Detect which cell encompasses the target text, then output its (X, Y) center coordinate. 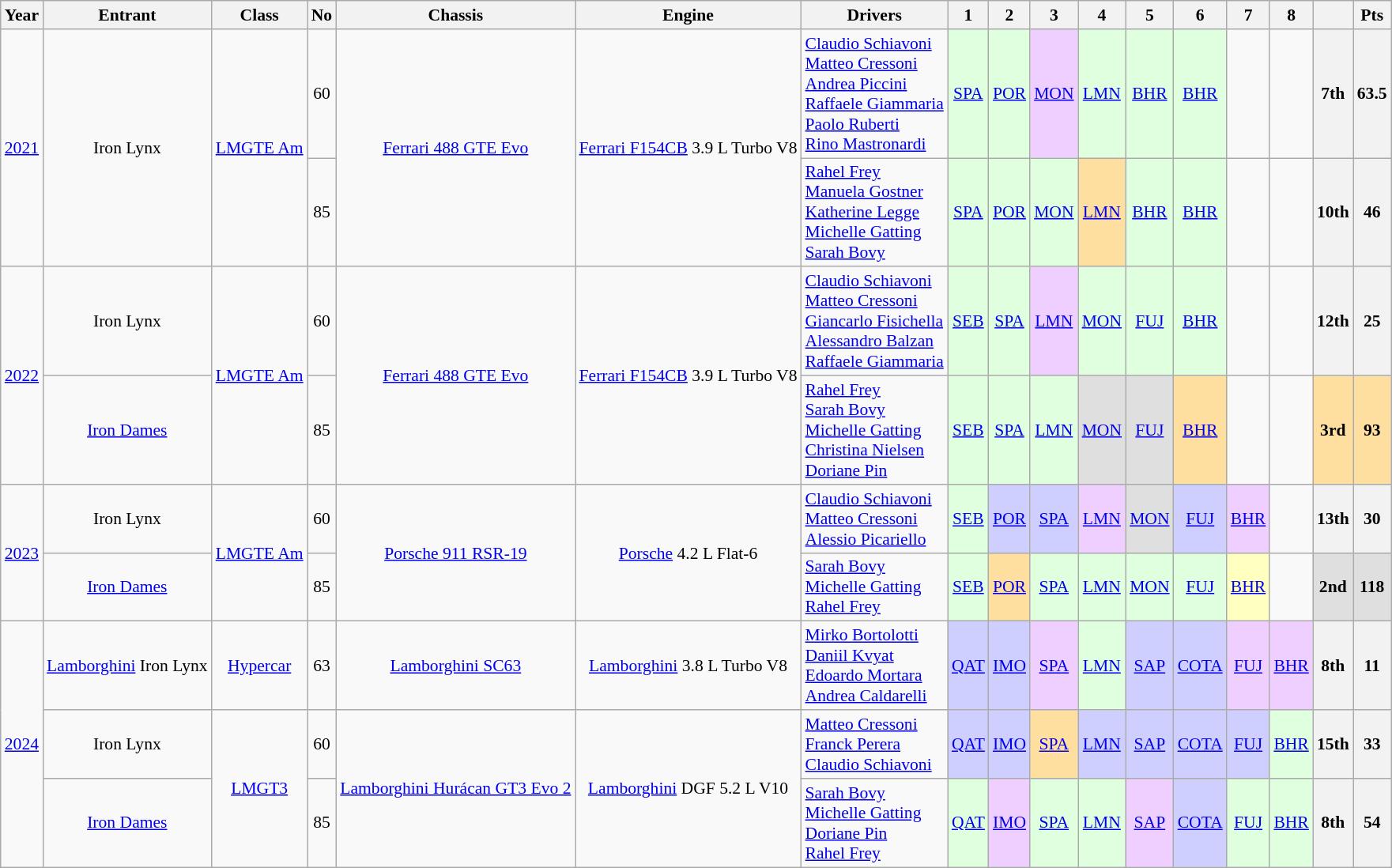
Class (259, 15)
Engine (688, 15)
33 (1372, 745)
2023 (22, 553)
Entrant (127, 15)
Chassis (455, 15)
3rd (1333, 430)
Lamborghini Hurácan GT3 Evo 2 (455, 789)
2024 (22, 745)
Mirko Bortolotti Daniil Kvyat Edoardo Mortara Andrea Caldarelli (874, 666)
Hypercar (259, 666)
118 (1372, 587)
25 (1372, 322)
Matteo Cressoni Franck Perera Claudio Schiavoni (874, 745)
Year (22, 15)
Porsche 911 RSR-19 (455, 553)
30 (1372, 519)
Claudio Schiavoni Matteo Cressoni Alessio Picariello (874, 519)
Claudio Schiavoni Matteo Cressoni Andrea Piccini Raffaele Giammaria Paolo Ruberti Rino Mastronardi (874, 93)
13th (1333, 519)
6 (1200, 15)
11 (1372, 666)
63.5 (1372, 93)
2 (1009, 15)
Drivers (874, 15)
LMGT3 (259, 789)
Porsche 4.2 L Flat-6 (688, 553)
Lamborghini 3.8 L Turbo V8 (688, 666)
12th (1333, 322)
5 (1149, 15)
Sarah Bovy Michelle Gatting Doriane Pin Rahel Frey (874, 823)
4 (1102, 15)
Lamborghini DGF 5.2 L V10 (688, 789)
2nd (1333, 587)
Claudio Schiavoni Matteo Cressoni Giancarlo Fisichella Alessandro Balzan Raffaele Giammaria (874, 322)
Rahel Frey Manuela Gostner Katherine Legge Michelle Gatting Sarah Bovy (874, 213)
15th (1333, 745)
Rahel Frey Sarah Bovy Michelle Gatting Christina Nielsen Doriane Pin (874, 430)
Sarah Bovy Michelle Gatting Rahel Frey (874, 587)
8 (1292, 15)
46 (1372, 213)
3 (1054, 15)
10th (1333, 213)
No (323, 15)
2021 (22, 149)
7 (1249, 15)
1 (968, 15)
Lamborghini Iron Lynx (127, 666)
54 (1372, 823)
7th (1333, 93)
2022 (22, 376)
63 (323, 666)
Lamborghini SC63 (455, 666)
Pts (1372, 15)
93 (1372, 430)
